From the cell containing the given text, extract its center point as [x, y] coordinate. 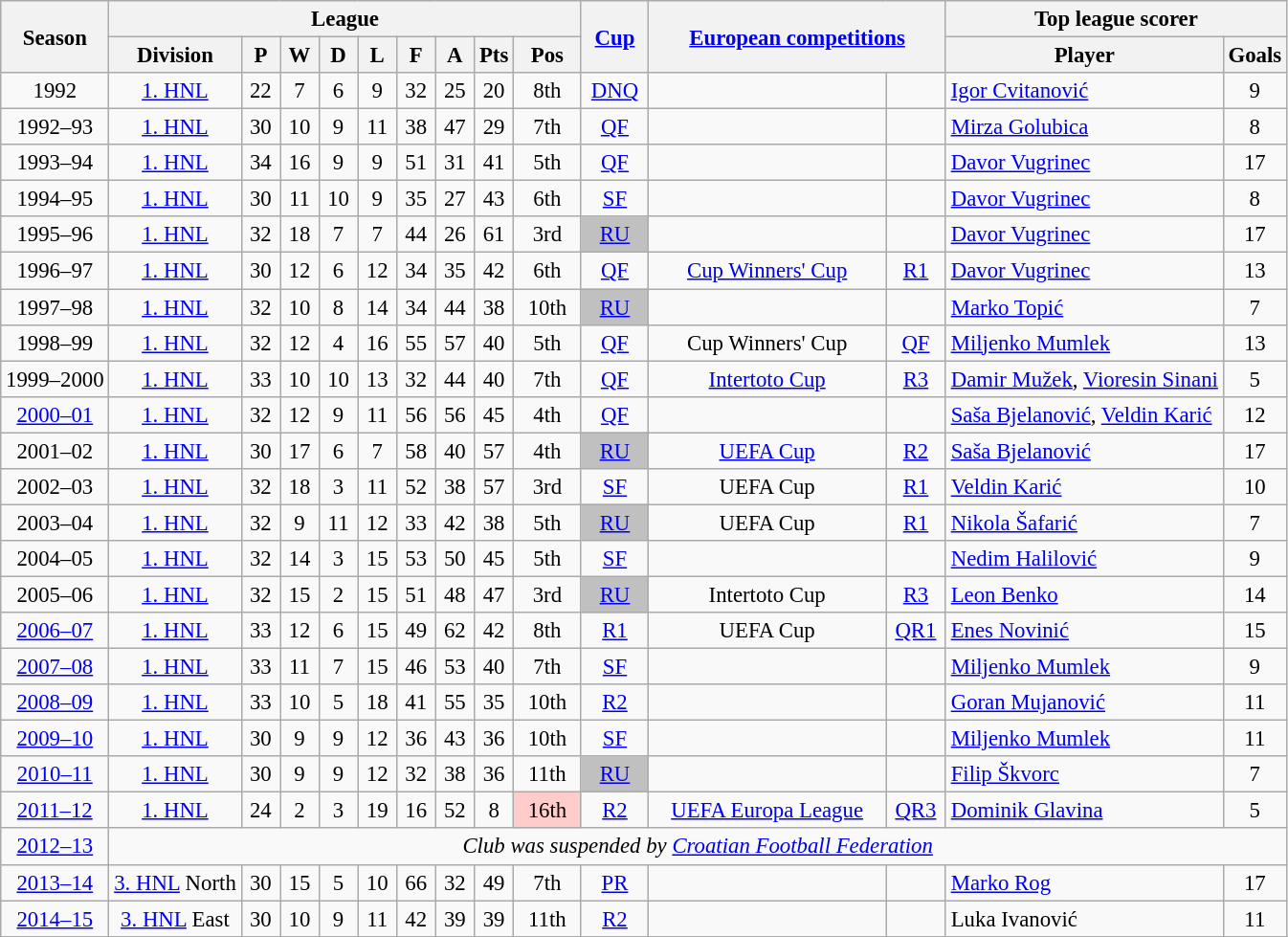
2014–15 [56, 919]
Goran Mujanović [1084, 703]
F [415, 56]
Division [175, 56]
2011–12 [56, 811]
2012–13 [56, 847]
W [300, 56]
Veldin Karić [1084, 487]
1994–95 [56, 199]
1995–96 [56, 234]
Mirza Golubica [1084, 127]
3. HNL East [175, 919]
Marko Rog [1084, 882]
Saša Bjelanović, Veldin Karić [1084, 414]
Enes Novinić [1084, 631]
Nedim Halilović [1084, 559]
Pts [494, 56]
Marko Topić [1084, 307]
DNQ [614, 91]
27 [455, 199]
2001–02 [56, 451]
1997–98 [56, 307]
Igor Cvitanović [1084, 91]
UEFA Europa League [767, 811]
20 [494, 91]
2007–08 [56, 667]
24 [260, 811]
50 [455, 559]
16th [547, 811]
22 [260, 91]
Damir Mužek, Vioresin Sinani [1084, 379]
2004–05 [56, 559]
1999–2000 [56, 379]
Dominik Glavina [1084, 811]
QR1 [917, 631]
1993–94 [56, 163]
2006–07 [56, 631]
European competitions [798, 36]
2002–03 [56, 487]
19 [377, 811]
A [455, 56]
4 [339, 343]
PR [614, 882]
2008–09 [56, 703]
2013–14 [56, 882]
Club was suspended by Croatian Football Federation [699, 847]
D [339, 56]
58 [415, 451]
2003–04 [56, 523]
25 [455, 91]
Top league scorer [1116, 19]
Filip Škvorc [1084, 774]
Season [56, 36]
48 [455, 594]
1992 [56, 91]
Goals [1255, 56]
League [344, 19]
46 [415, 667]
29 [494, 127]
2009–10 [56, 739]
Pos [547, 56]
2005–06 [56, 594]
31 [455, 163]
3. HNL North [175, 882]
61 [494, 234]
1998–99 [56, 343]
Player [1084, 56]
Leon Benko [1084, 594]
P [260, 56]
Nikola Šafarić [1084, 523]
1996–97 [56, 271]
QR3 [917, 811]
2010–11 [56, 774]
66 [415, 882]
L [377, 56]
Luka Ivanović [1084, 919]
Saša Bjelanović [1084, 451]
Cup [614, 36]
2000–01 [56, 414]
62 [455, 631]
26 [455, 234]
1992–93 [56, 127]
